Scan for the cell matching the given text and deliver its (x, y) coordinate at center. 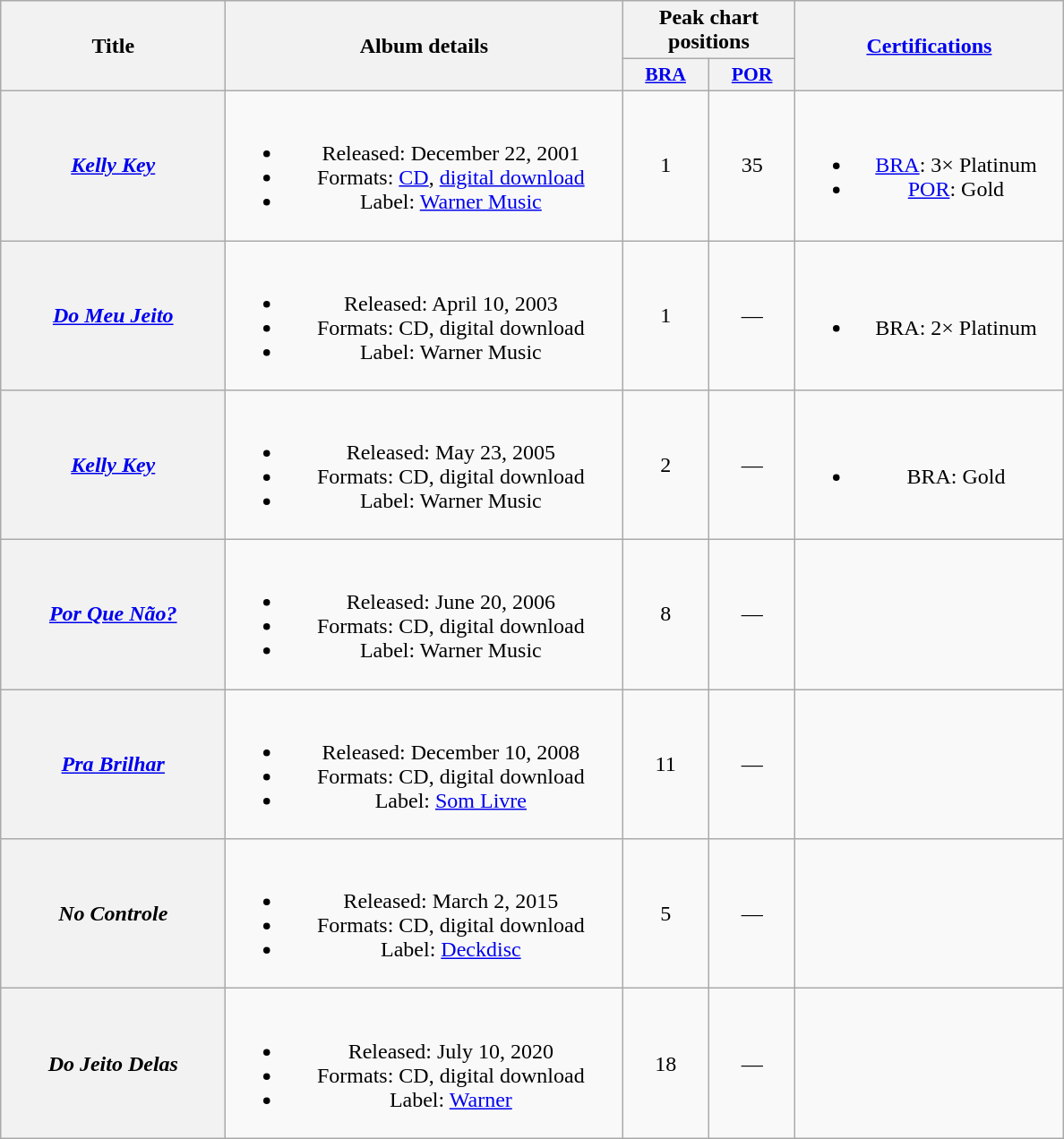
Do Jeito Delas (113, 1064)
Released: June 20, 2006Formats: CD, digital downloadLabel: Warner Music (425, 614)
Released: December 10, 2008Formats: CD, digital downloadLabel: Som Livre (425, 765)
Peak chart positions (709, 30)
Album details (425, 47)
BRA: 2× Platinum (930, 315)
BRA (666, 75)
11 (666, 765)
Released: July 10, 2020Formats: CD, digital downloadLabel: Warner (425, 1064)
Pra Brilhar (113, 765)
Certifications (930, 47)
POR (752, 75)
Title (113, 47)
Por Que Não? (113, 614)
Do Meu Jeito (113, 315)
2 (666, 466)
Released: April 10, 2003Formats: CD, digital downloadLabel: Warner Music (425, 315)
5 (666, 913)
BRA: Gold (930, 466)
Released: December 22, 2001Formats: CD, digital downloadLabel: Warner Music (425, 165)
Released: May 23, 2005Formats: CD, digital downloadLabel: Warner Music (425, 466)
18 (666, 1064)
Released: March 2, 2015Formats: CD, digital downloadLabel: Deckdisc (425, 913)
No Controle (113, 913)
8 (666, 614)
35 (752, 165)
BRA: 3× PlatinumPOR: Gold (930, 165)
